Pinpoint the cell where the given text exists, returning its (X, Y) midpoint coordinate. 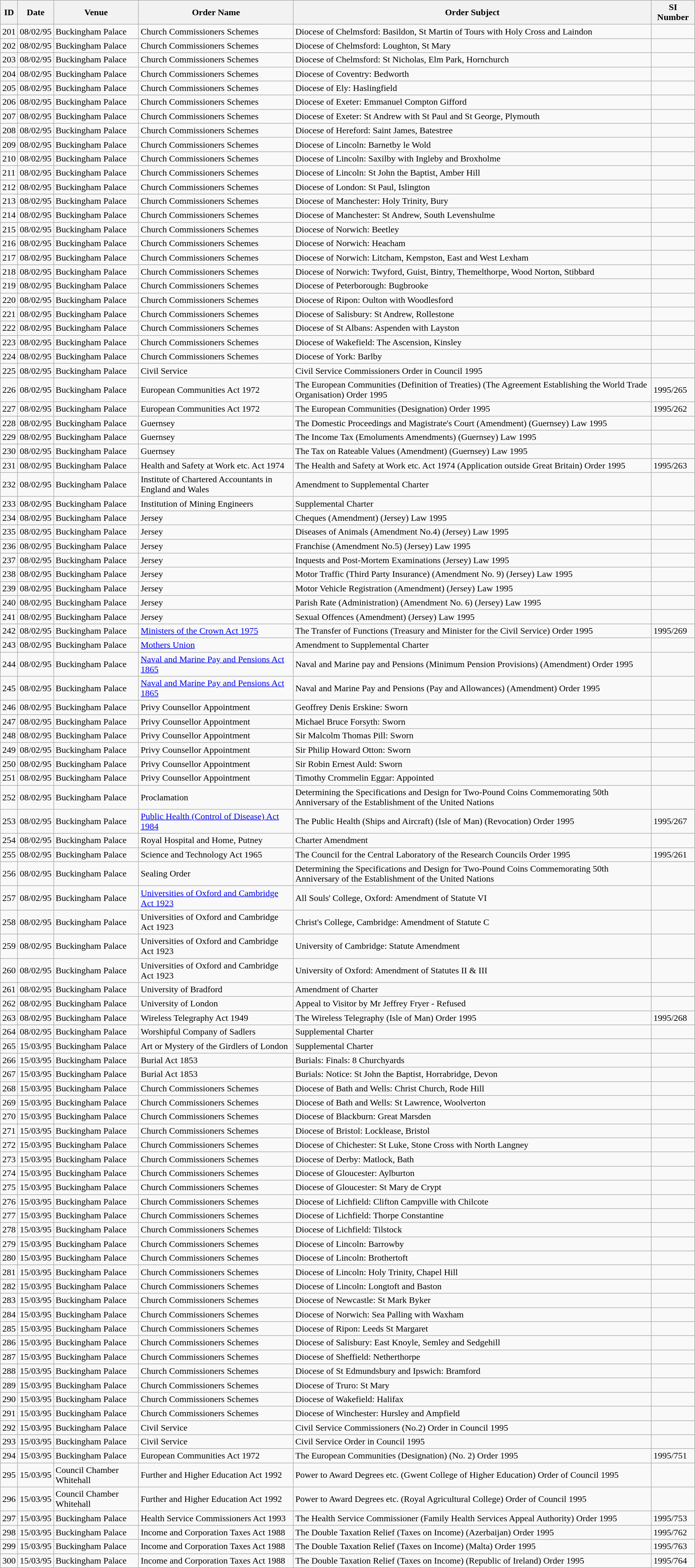
Diocese of Blackburn: Great Marsden (472, 1117)
Art or Mystery of the Girdlers of London (216, 1046)
Diocese of Ripon: Leeds St Margaret (472, 1329)
Diocese of Norwich: Twyford, Guist, Bintry, Themelthorpe, Wood Norton, Stibbard (472, 272)
Timothy Crommelin Eggar: Appointed (472, 778)
217 (9, 258)
Sexual Offences (Amendment) (Jersey) Law 1995 (472, 617)
251 (9, 778)
Public Health (Control of Disease) Act 1984 (216, 821)
294 (9, 1456)
Diocese of Salisbury: East Knoyle, Semley and Sedgehill (472, 1343)
1995/263 (673, 465)
Diocese of Newcastle: St Mark Byker (472, 1300)
226 (9, 390)
227 (9, 409)
Diocese of Bath and Wells: St Lawrence, Woolverton (472, 1102)
224 (9, 356)
216 (9, 244)
The Income Tax (Emoluments Amendments) (Guernsey) Law 1995 (472, 437)
278 (9, 1230)
300 (9, 1561)
212 (9, 187)
207 (9, 116)
1995/753 (673, 1518)
Diocese of Norwich: Sea Palling with Waxham (472, 1314)
291 (9, 1413)
University of London (216, 1004)
The Wireless Telegraphy (Isle of Man) Order 1995 (472, 1018)
241 (9, 617)
Naval and Marine pay and Pensions (Minimum Pension Provisions) (Amendment) Order 1995 (472, 664)
249 (9, 750)
Proclamation (216, 797)
266 (9, 1060)
Sir Malcolm Thomas Pill: Sworn (472, 736)
256 (9, 874)
272 (9, 1145)
Diocese of Lichfield: Tilstock (472, 1230)
Diocese of Manchester: St Andrew, South Levenshulme (472, 215)
Diocese of Hereford: Saint James, Batestree (472, 130)
260 (9, 970)
223 (9, 342)
Diocese of Bristol: Locklease, Bristol (472, 1131)
The Health Service Commissioner (Family Health Services Appeal Authority) Order 1995 (472, 1518)
285 (9, 1329)
232 (9, 485)
Date (36, 13)
274 (9, 1173)
Diocese of Lichfield: Thorpe Constantine (472, 1216)
The European Communities (Designation) Order 1995 (472, 409)
The Tax on Rateable Values (Amendment) (Guernsey) Law 1995 (472, 451)
Parish Rate (Administration) (Amendment No. 6) (Jersey) Law 1995 (472, 602)
Sir Philip Howard Otton: Sworn (472, 750)
253 (9, 821)
Burials: Finals: 8 Churchyards (472, 1060)
202 (9, 46)
Diocese of Lichfield: Clifton Campville with Chilcote (472, 1202)
286 (9, 1343)
222 (9, 328)
221 (9, 314)
ID (9, 13)
264 (9, 1032)
210 (9, 159)
The Public Health (Ships and Aircraft) (Isle of Man) (Revocation) Order 1995 (472, 821)
213 (9, 201)
Order Name (216, 13)
Diocese of Chelmsford: St Nicholas, Elm Park, Hornchurch (472, 60)
Amendment of Charter (472, 990)
287 (9, 1357)
297 (9, 1518)
259 (9, 946)
288 (9, 1371)
Diocese of Chelmsford: Loughton, St Mary (472, 46)
The Health and Safety at Work etc. Act 1974 (Application outside Great Britain) Order 1995 (472, 465)
209 (9, 144)
SI Number (673, 13)
Diocese of Wakefield: Halifax (472, 1399)
203 (9, 60)
268 (9, 1088)
Diocese of Norwich: Litcham, Kempston, East and West Lexham (472, 258)
1995/268 (673, 1018)
218 (9, 272)
245 (9, 688)
Diocese of Manchester: Holy Trinity, Bury (472, 201)
261 (9, 990)
Institute of Chartered Accountants in England and Wales (216, 485)
Michael Bruce Forsyth: Sworn (472, 722)
University of Cambridge: Statute Amendment (472, 946)
Diocese of Chelmsford: Basildon, St Martin of Tours with Holy Cross and Laindon (472, 32)
Diocese of Peterborough: Bugbrooke (472, 286)
1995/265 (673, 390)
Diocese of Lincoln: Barnetby le Wold (472, 144)
1995/269 (673, 631)
240 (9, 602)
Diocese of London: St Paul, Islington (472, 187)
Diseases of Animals (Amendment No.4) (Jersey) Law 1995 (472, 532)
267 (9, 1074)
208 (9, 130)
The Double Taxation Relief (Taxes on Income) (Azerbaijan) Order 1995 (472, 1532)
Appeal to Visitor by Mr Jeffrey Fryer - Refused (472, 1004)
Royal Hospital and Home, Putney (216, 840)
236 (9, 546)
238 (9, 574)
Diocese of Salisbury: St Andrew, Rollestone (472, 314)
Diocese of Lincoln: Saxilby with Ingleby and Broxholme (472, 159)
275 (9, 1187)
The Council for the Central Laboratory of the Research Councils Order 1995 (472, 855)
Civil Service Order in Council 1995 (472, 1442)
University of Oxford: Amendment of Statutes II & III (472, 970)
Diocese of Ely: Haslingfield (472, 88)
1995/267 (673, 821)
The Transfer of Functions (Treasury and Minister for the Civil Service) Order 1995 (472, 631)
235 (9, 532)
1995/262 (673, 409)
1995/764 (673, 1561)
228 (9, 423)
Diocese of Lincoln: Brothertoft (472, 1258)
215 (9, 229)
298 (9, 1532)
Diocese of Lincoln: Holy Trinity, Chapel Hill (472, 1272)
All Souls' College, Oxford: Amendment of Statute VI (472, 898)
246 (9, 708)
299 (9, 1546)
Science and Technology Act 1965 (216, 855)
254 (9, 840)
The European Communities (Definition of Treaties) (The Agreement Establishing the World Trade Organisation) Order 1995 (472, 390)
270 (9, 1117)
Diocese of Derby: Matlock, Bath (472, 1159)
290 (9, 1399)
Wireless Telegraphy Act 1949 (216, 1018)
242 (9, 631)
Diocese of Gloucester: Aylburton (472, 1173)
The Domestic Proceedings and Magistrate's Court (Amendment) (Guernsey) Law 1995 (472, 423)
257 (9, 898)
Inquests and Post-Mortem Examinations (Jersey) Law 1995 (472, 560)
Diocese of Norwich: Heacham (472, 244)
Diocese of Gloucester: St Mary de Crypt (472, 1187)
280 (9, 1258)
Order Subject (472, 13)
Diocese of Lincoln: Barrowby (472, 1244)
Diocese of York: Barlby (472, 356)
University of Bradford (216, 990)
Christ's College, Cambridge: Amendment of Statute C (472, 922)
Motor Vehicle Registration (Amendment) (Jersey) Law 1995 (472, 588)
Diocese of Coventry: Bedworth (472, 74)
276 (9, 1202)
282 (9, 1286)
Civil Service Commissioners Order in Council 1995 (472, 370)
Diocese of Lincoln: Longtoft and Baston (472, 1286)
231 (9, 465)
Power to Award Degrees etc. (Royal Agricultural College) Order of Council 1995 (472, 1499)
Diocese of Norwich: Beetley (472, 229)
Health Service Commissioners Act 1993 (216, 1518)
237 (9, 560)
Naval and Marine Pay and Pensions (Pay and Allowances) (Amendment) Order 1995 (472, 688)
234 (9, 518)
Diocese of Bath and Wells: Christ Church, Rode Hill (472, 1088)
Diocese of Winchester: Hursley and Ampfield (472, 1413)
Diocese of Sheffield: Netherthorpe (472, 1357)
Ministers of the Crown Act 1975 (216, 631)
Sir Robin Ernest Auld: Sworn (472, 764)
262 (9, 1004)
The European Communities (Designation) (No. 2) Order 1995 (472, 1456)
283 (9, 1300)
1995/261 (673, 855)
Mothers Union (216, 645)
Diocese of Lincoln: St John the Baptist, Amber Hill (472, 173)
Diocese of St Edmundsbury and Ipswich: Bramford (472, 1371)
219 (9, 286)
Diocese of Wakefield: The Ascension, Kinsley (472, 342)
204 (9, 74)
281 (9, 1272)
263 (9, 1018)
296 (9, 1499)
273 (9, 1159)
247 (9, 722)
211 (9, 173)
Venue (96, 13)
Worshipful Company of Sadlers (216, 1032)
244 (9, 664)
The Double Taxation Relief (Taxes on Income) (Malta) Order 1995 (472, 1546)
Health and Safety at Work etc. Act 1974 (216, 465)
Geoffrey Denis Erskine: Sworn (472, 708)
The Double Taxation Relief (Taxes on Income) (Republic of Ireland) Order 1995 (472, 1561)
Power to Award Degrees etc. (Gwent College of Higher Education) Order of Council 1995 (472, 1475)
258 (9, 922)
229 (9, 437)
201 (9, 32)
284 (9, 1314)
Institution of Mining Engineers (216, 504)
Civil Service Commissioners (No.2) Order in Council 1995 (472, 1427)
220 (9, 300)
248 (9, 736)
Motor Traffic (Third Party Insurance) (Amendment No. 9) (Jersey) Law 1995 (472, 574)
Diocese of Truro: St Mary (472, 1385)
214 (9, 215)
Charter Amendment (472, 840)
Diocese of Exeter: Emmanuel Compton Gifford (472, 102)
252 (9, 797)
Cheques (Amendment) (Jersey) Law 1995 (472, 518)
Diocese of Exeter: St Andrew with St Paul and St George, Plymouth (472, 116)
233 (9, 504)
205 (9, 88)
243 (9, 645)
277 (9, 1216)
255 (9, 855)
289 (9, 1385)
1995/751 (673, 1456)
279 (9, 1244)
239 (9, 588)
295 (9, 1475)
230 (9, 451)
Diocese of Ripon: Oulton with Woodlesford (472, 300)
225 (9, 370)
292 (9, 1427)
293 (9, 1442)
Sealing Order (216, 874)
Diocese of St Albans: Aspenden with Layston (472, 328)
269 (9, 1102)
Burials: Notice: St John the Baptist, Horrabridge, Devon (472, 1074)
1995/762 (673, 1532)
Diocese of Chichester: St Luke, Stone Cross with North Langney (472, 1145)
271 (9, 1131)
250 (9, 764)
1995/763 (673, 1546)
Franchise (Amendment No.5) (Jersey) Law 1995 (472, 546)
206 (9, 102)
265 (9, 1046)
